Find where the given text appears and provide that cell's center as [X, Y] coordinate. 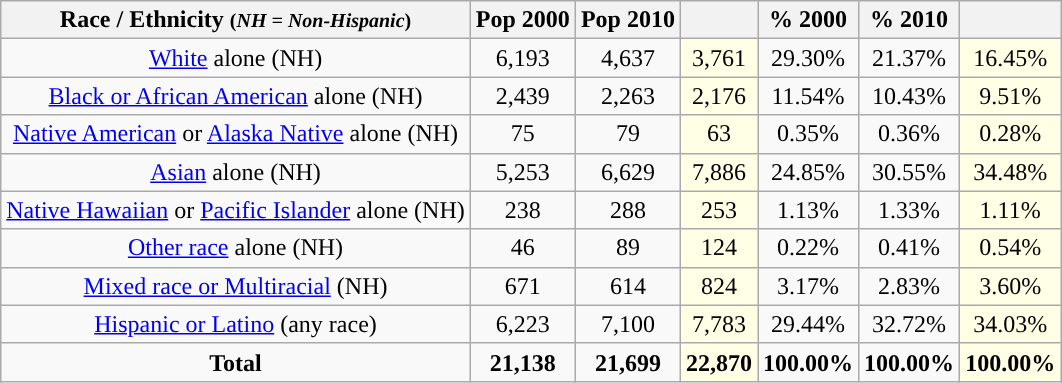
0.54% [1010, 248]
30.55% [910, 172]
Total [236, 362]
Native Hawaiian or Pacific Islander alone (NH) [236, 210]
% 2010 [910, 20]
21,138 [522, 362]
7,886 [718, 172]
89 [628, 248]
7,100 [628, 324]
22,870 [718, 362]
124 [718, 248]
3.60% [1010, 286]
0.22% [808, 248]
Native American or Alaska Native alone (NH) [236, 134]
21.37% [910, 58]
671 [522, 286]
824 [718, 286]
2,439 [522, 96]
253 [718, 210]
Asian alone (NH) [236, 172]
32.72% [910, 324]
6,629 [628, 172]
24.85% [808, 172]
Pop 2010 [628, 20]
21,699 [628, 362]
Other race alone (NH) [236, 248]
3,761 [718, 58]
10.43% [910, 96]
0.41% [910, 248]
288 [628, 210]
0.36% [910, 134]
4,637 [628, 58]
Mixed race or Multiracial (NH) [236, 286]
6,223 [522, 324]
238 [522, 210]
46 [522, 248]
White alone (NH) [236, 58]
7,783 [718, 324]
29.44% [808, 324]
Hispanic or Latino (any race) [236, 324]
11.54% [808, 96]
1.13% [808, 210]
29.30% [808, 58]
0.28% [1010, 134]
1.33% [910, 210]
16.45% [1010, 58]
34.03% [1010, 324]
2,176 [718, 96]
2.83% [910, 286]
79 [628, 134]
5,253 [522, 172]
2,263 [628, 96]
9.51% [1010, 96]
63 [718, 134]
6,193 [522, 58]
Race / Ethnicity (NH = Non-Hispanic) [236, 20]
% 2000 [808, 20]
3.17% [808, 286]
1.11% [1010, 210]
75 [522, 134]
614 [628, 286]
34.48% [1010, 172]
Pop 2000 [522, 20]
Black or African American alone (NH) [236, 96]
0.35% [808, 134]
